Scan for the cell matching the given text and deliver its (X, Y) coordinate at center. 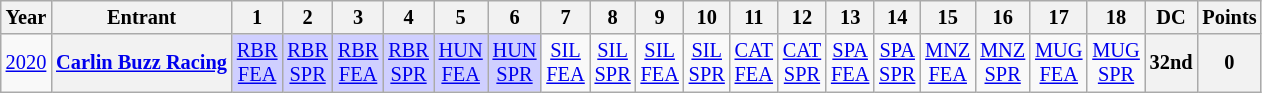
32nd (1172, 63)
2 (307, 17)
DC (1172, 17)
Carlin Buzz Racing (142, 63)
HUNSPR (515, 63)
MNZFEA (948, 63)
SPASPR (897, 63)
8 (613, 17)
4 (408, 17)
6 (515, 17)
MNZSPR (1002, 63)
5 (461, 17)
0 (1229, 63)
SPAFEA (850, 63)
12 (802, 17)
10 (707, 17)
Points (1229, 17)
14 (897, 17)
Entrant (142, 17)
MUGFEA (1058, 63)
2020 (26, 63)
11 (754, 17)
13 (850, 17)
7 (565, 17)
9 (660, 17)
18 (1116, 17)
16 (1002, 17)
1 (257, 17)
3 (358, 17)
17 (1058, 17)
HUNFEA (461, 63)
MUGSPR (1116, 63)
CATSPR (802, 63)
CATFEA (754, 63)
15 (948, 17)
Year (26, 17)
